Find where the given text appears and provide that cell's center as [X, Y] coordinate. 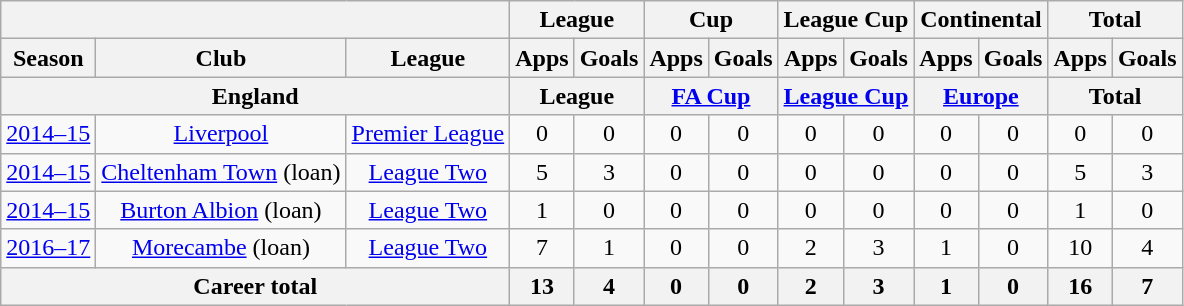
Cup [711, 20]
16 [1080, 286]
Season [48, 58]
Club [221, 58]
Continental [981, 20]
10 [1080, 248]
2016–17 [48, 248]
13 [542, 286]
Europe [981, 96]
Burton Albion (loan) [221, 210]
FA Cup [711, 96]
Cheltenham Town (loan) [221, 172]
Morecambe (loan) [221, 248]
Premier League [428, 134]
Liverpool [221, 134]
Career total [256, 286]
England [256, 96]
